Locate the cell with the specified text and output its [x, y] center coordinate. 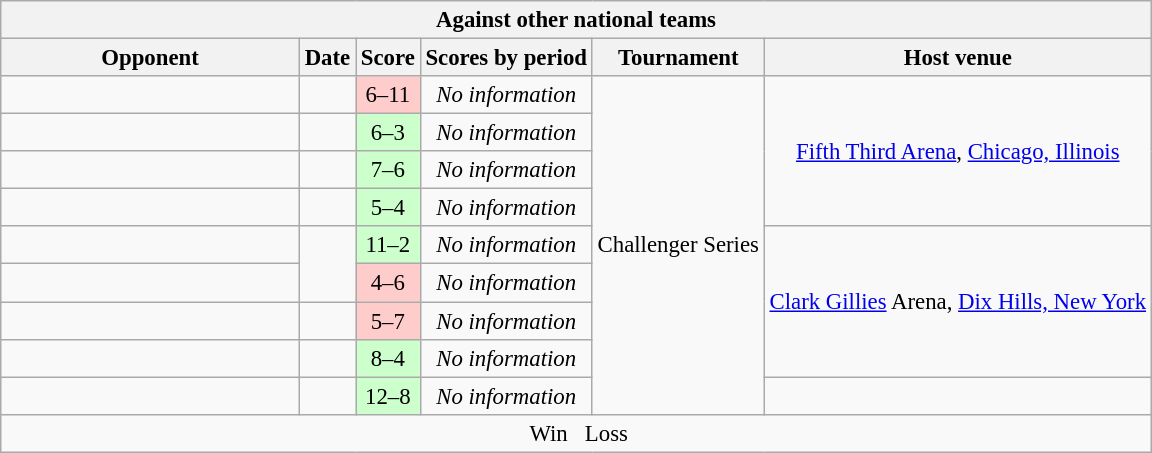
Date [327, 58]
Against other national teams [576, 20]
6–3 [388, 133]
Scores by period [506, 58]
5–7 [388, 321]
5–4 [388, 208]
6–11 [388, 95]
7–6 [388, 170]
Tournament [678, 58]
12–8 [388, 396]
Score [388, 58]
Fifth Third Arena, Chicago, Illinois [958, 151]
Clark Gillies Arena, Dix Hills, New York [958, 301]
4–6 [388, 283]
Win Loss [576, 433]
8–4 [388, 358]
Challenger Series [678, 245]
11–2 [388, 245]
Host venue [958, 58]
Opponent [150, 58]
